Find where the given text appears and provide that cell's center as [x, y] coordinate. 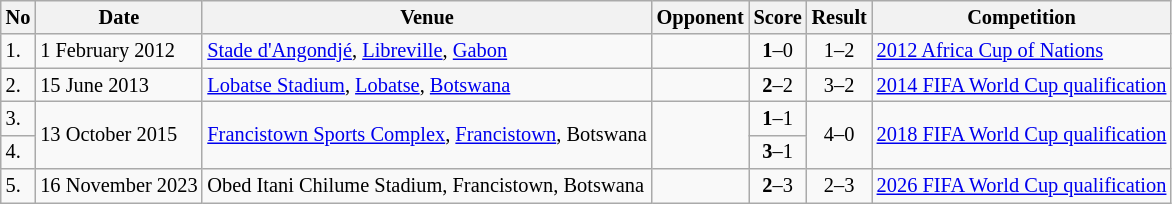
13 October 2015 [118, 134]
15 June 2013 [118, 85]
2012 Africa Cup of Nations [1022, 51]
5. [18, 186]
16 November 2023 [118, 186]
1 February 2012 [118, 51]
Francistown Sports Complex, Francistown, Botswana [426, 134]
3–2 [840, 85]
Competition [1022, 17]
2014 FIFA World Cup qualification [1022, 85]
No [18, 17]
1. [18, 51]
Venue [426, 17]
4–0 [840, 134]
Obed Itani Chilume Stadium, Francistown, Botswana [426, 186]
Lobatse Stadium, Lobatse, Botswana [426, 85]
Stade d'Angondjé, Libreville, Gabon [426, 51]
Score [778, 17]
4. [18, 152]
3. [18, 118]
1–0 [778, 51]
1–1 [778, 118]
2–2 [778, 85]
2. [18, 85]
2018 FIFA World Cup qualification [1022, 134]
1–2 [840, 51]
Opponent [700, 17]
3–1 [778, 152]
Result [840, 17]
Date [118, 17]
2026 FIFA World Cup qualification [1022, 186]
